Extract the [x, y] coordinate from the center of the cell holding the provided text.  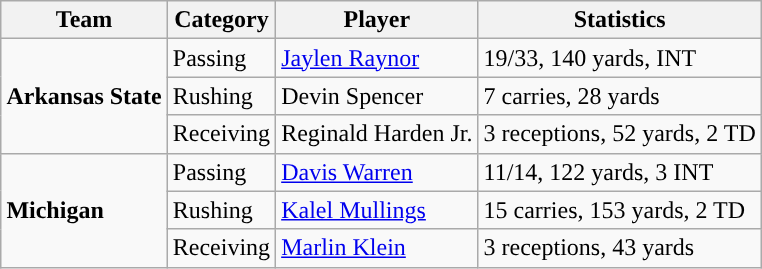
Davis Warren [377, 172]
Marlin Klein [377, 248]
19/33, 140 yards, INT [620, 58]
Player [377, 20]
Category [221, 20]
Reginald Harden Jr. [377, 134]
3 receptions, 43 yards [620, 248]
3 receptions, 52 yards, 2 TD [620, 134]
Team [84, 20]
15 carries, 153 yards, 2 TD [620, 210]
Jaylen Raynor [377, 58]
Arkansas State [84, 96]
Statistics [620, 20]
7 carries, 28 yards [620, 96]
Kalel Mullings [377, 210]
Michigan [84, 210]
Devin Spencer [377, 96]
11/14, 122 yards, 3 INT [620, 172]
